Pinpoint the cell where the given text exists, returning its [x, y] midpoint coordinate. 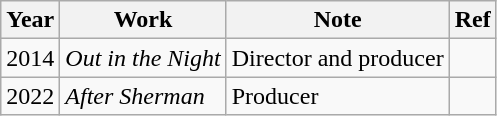
2022 [30, 96]
Work [143, 20]
Ref [472, 20]
2014 [30, 58]
After Sherman [143, 96]
Out in the Night [143, 58]
Producer [338, 96]
Note [338, 20]
Year [30, 20]
Director and producer [338, 58]
